Find where the given text appears and provide that cell's center as [X, Y] coordinate. 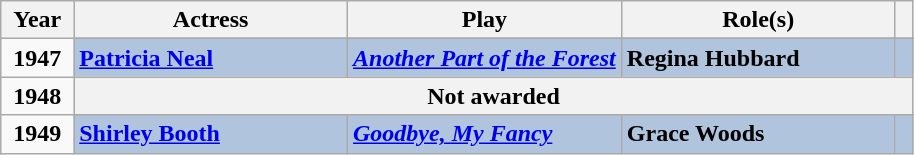
Not awarded [494, 96]
Patricia Neal [211, 58]
Another Part of the Forest [485, 58]
Year [38, 20]
Role(s) [758, 20]
Regina Hubbard [758, 58]
Actress [211, 20]
Goodbye, My Fancy [485, 134]
Play [485, 20]
Shirley Booth [211, 134]
1949 [38, 134]
1948 [38, 96]
Grace Woods [758, 134]
1947 [38, 58]
